Output the (X, Y) coordinate of the center of the cell containing the given text.  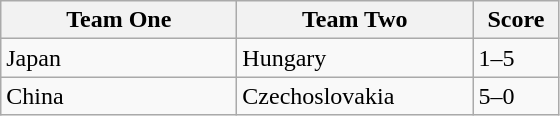
Score (516, 20)
Czechoslovakia (355, 96)
1–5 (516, 58)
Team Two (355, 20)
China (119, 96)
Hungary (355, 58)
5–0 (516, 96)
Team One (119, 20)
Japan (119, 58)
